Search for the cell housing the specified text and yield its [x, y] center coordinate. 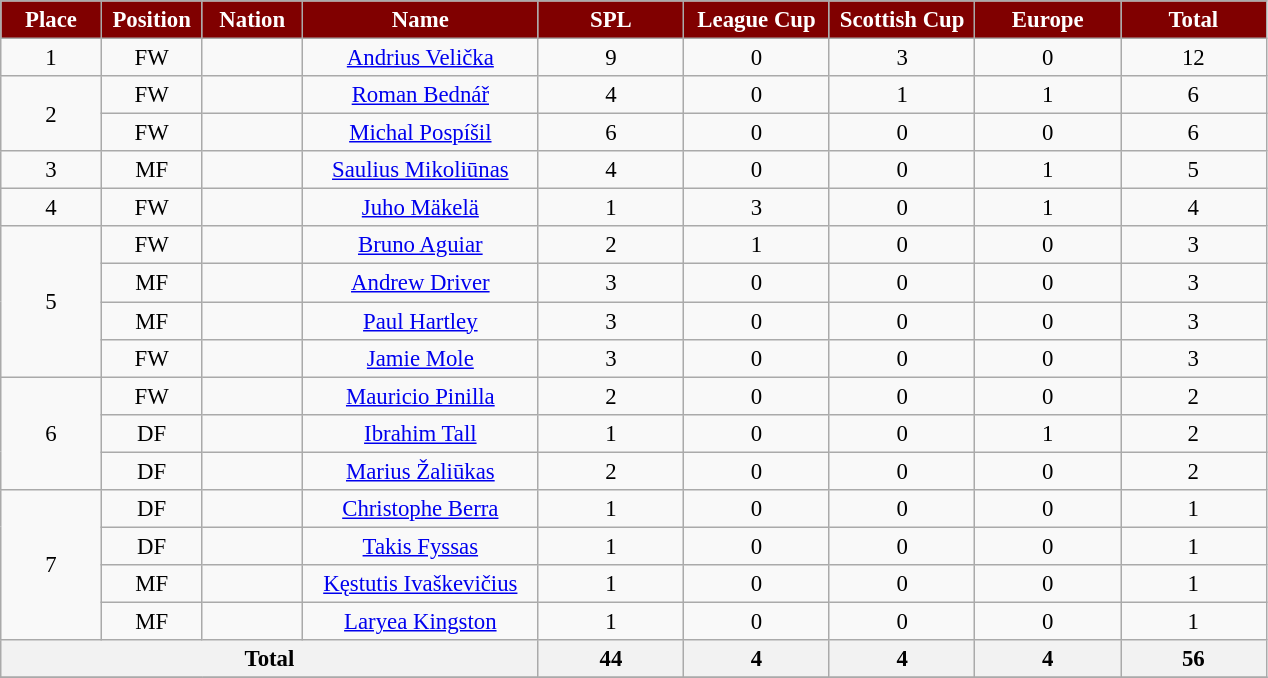
Ibrahim Tall [421, 433]
Mauricio Pinilla [421, 396]
Kęstutis Ivaškevičius [421, 584]
League Cup [757, 20]
Saulius Mikoliūnas [421, 170]
Europe [1048, 20]
Name [421, 20]
Andrew Driver [421, 283]
Takis Fyssas [421, 546]
Position [152, 20]
44 [611, 659]
9 [611, 58]
Place [52, 20]
Scottish Cup [902, 20]
Juho Mäkelä [421, 208]
Andrius Velička [421, 58]
Laryea Kingston [421, 621]
Marius Žaliūkas [421, 471]
12 [1193, 58]
7 [52, 565]
Nation [252, 20]
56 [1193, 659]
Roman Bednář [421, 95]
SPL [611, 20]
Christophe Berra [421, 509]
Michal Pospíšil [421, 133]
Jamie Mole [421, 358]
Bruno Aguiar [421, 245]
Paul Hartley [421, 321]
